Extract the (X, Y) coordinate from the center of the cell holding the provided text.  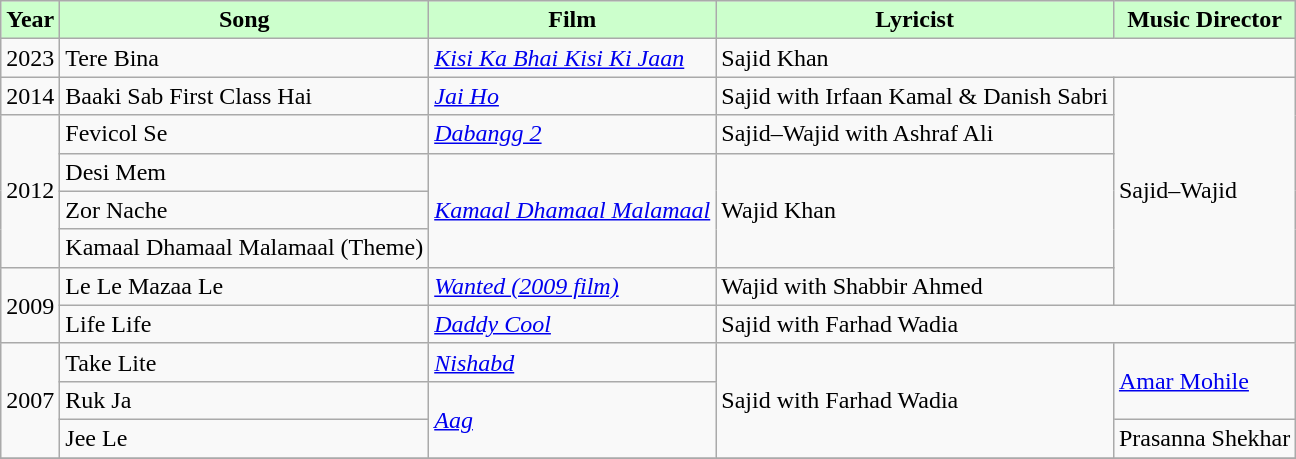
Life Life (244, 324)
2014 (30, 96)
Year (30, 20)
Take Lite (244, 362)
Amar Mohile (1204, 381)
2012 (30, 191)
Wajid Khan (915, 210)
Film (572, 20)
2007 (30, 400)
2023 (30, 58)
Jee Le (244, 438)
Sajid–Wajid with Ashraf Ali (915, 134)
Aag (572, 419)
Fevicol Se (244, 134)
Sajid with Irfaan Kamal & Danish Sabri (915, 96)
Daddy Cool (572, 324)
Nishabd (572, 362)
Kamaal Dhamaal Malamaal (Theme) (244, 248)
Wanted (2009 film) (572, 286)
Wajid with Shabbir Ahmed (915, 286)
Baaki Sab First Class Hai (244, 96)
Desi Mem (244, 172)
Sajid–Wajid (1204, 191)
Jai Ho (572, 96)
Prasanna Shekhar (1204, 438)
Sajid Khan (1006, 58)
Tere Bina (244, 58)
Kamaal Dhamaal Malamaal (572, 210)
Le Le Mazaa Le (244, 286)
Music Director (1204, 20)
2009 (30, 305)
Ruk Ja (244, 400)
Zor Nache (244, 210)
Dabangg 2 (572, 134)
Kisi Ka Bhai Kisi Ki Jaan (572, 58)
Lyricist (915, 20)
Song (244, 20)
